Return (x, y) of the center of cell containing provided text 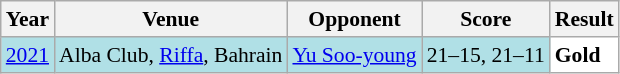
Opponent (354, 19)
Gold (584, 55)
Venue (170, 19)
2021 (28, 55)
Yu Soo-young (354, 55)
Score (486, 19)
Year (28, 19)
21–15, 21–11 (486, 55)
Result (584, 19)
Alba Club, Riffa, Bahrain (170, 55)
